Search for the cell housing the specified text and yield its (X, Y) center coordinate. 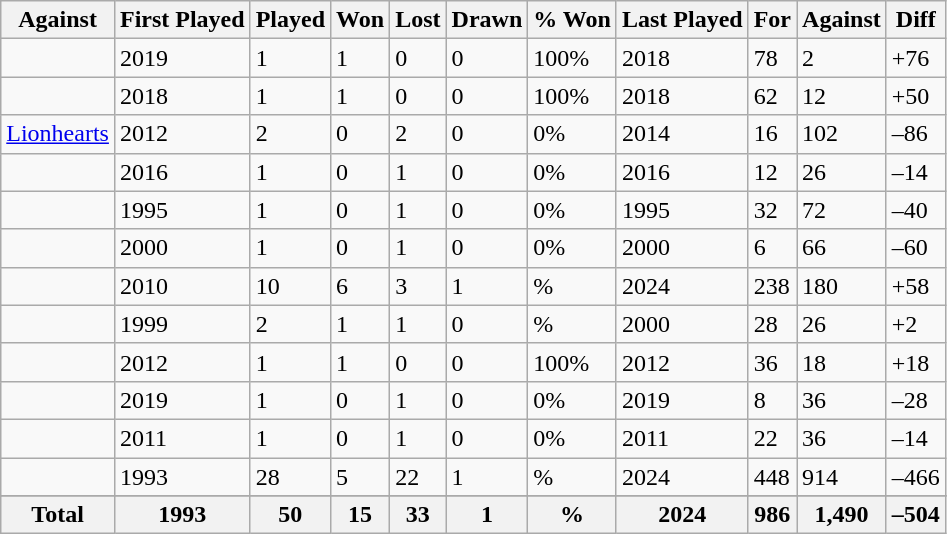
+76 (916, 58)
62 (772, 96)
32 (772, 210)
+58 (916, 286)
Last Played (682, 20)
102 (842, 134)
15 (360, 515)
Lost (418, 20)
Lionhearts (58, 134)
2014 (682, 134)
–40 (916, 210)
2010 (182, 286)
66 (842, 248)
1999 (182, 324)
18 (842, 362)
33 (418, 515)
180 (842, 286)
3 (418, 286)
1,490 (842, 515)
16 (772, 134)
8 (772, 400)
Total (58, 515)
Drawn (487, 20)
% Won (572, 20)
–466 (916, 477)
+2 (916, 324)
238 (772, 286)
986 (772, 515)
For (772, 20)
–86 (916, 134)
50 (290, 515)
+18 (916, 362)
10 (290, 286)
914 (842, 477)
–504 (916, 515)
Won (360, 20)
72 (842, 210)
First Played (182, 20)
5 (360, 477)
+50 (916, 96)
Played (290, 20)
448 (772, 477)
78 (772, 58)
–28 (916, 400)
Diff (916, 20)
–60 (916, 248)
